Scan for the cell matching the given text and deliver its [X, Y] coordinate at center. 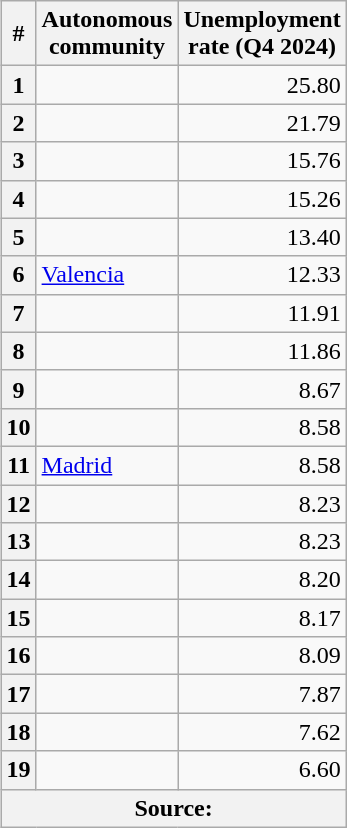
8.20 [262, 580]
9 [18, 389]
18 [18, 732]
8.17 [262, 618]
11 [18, 465]
# [18, 34]
19 [18, 770]
Source: [174, 808]
2 [18, 123]
Madrid [107, 465]
14 [18, 580]
11.86 [262, 351]
6 [18, 275]
11.91 [262, 313]
15.76 [262, 161]
12 [18, 503]
4 [18, 199]
8.09 [262, 656]
10 [18, 427]
Autonomous community [107, 34]
13 [18, 542]
5 [18, 237]
16 [18, 656]
13.40 [262, 237]
25.80 [262, 85]
17 [18, 694]
7.87 [262, 694]
3 [18, 161]
15 [18, 618]
7 [18, 313]
1 [18, 85]
8 [18, 351]
15.26 [262, 199]
7.62 [262, 732]
8.67 [262, 389]
Unemployment rate (Q4 2024) [262, 34]
6.60 [262, 770]
Valencia [107, 275]
21.79 [262, 123]
12.33 [262, 275]
